For the text-containing cell, return its midpoint in [X, Y] coordinate format. 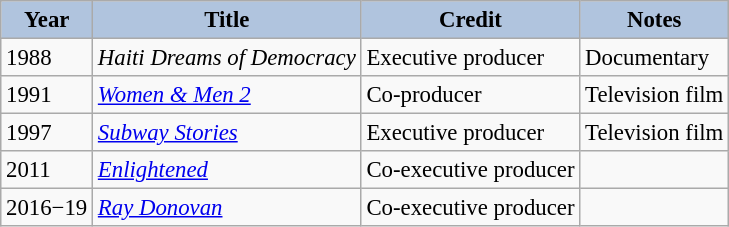
1997 [47, 133]
Notes [654, 20]
1991 [47, 95]
Documentary [654, 58]
Subway Stories [228, 133]
Haiti Dreams of Democracy [228, 58]
Ray Donovan [228, 208]
Year [47, 20]
Co-producer [470, 95]
2016−19 [47, 208]
Title [228, 20]
2011 [47, 170]
1988 [47, 58]
Enlightened [228, 170]
Women & Men 2 [228, 95]
Credit [470, 20]
